Determine the [X, Y] coordinate at the center of the cell enclosing the given text.  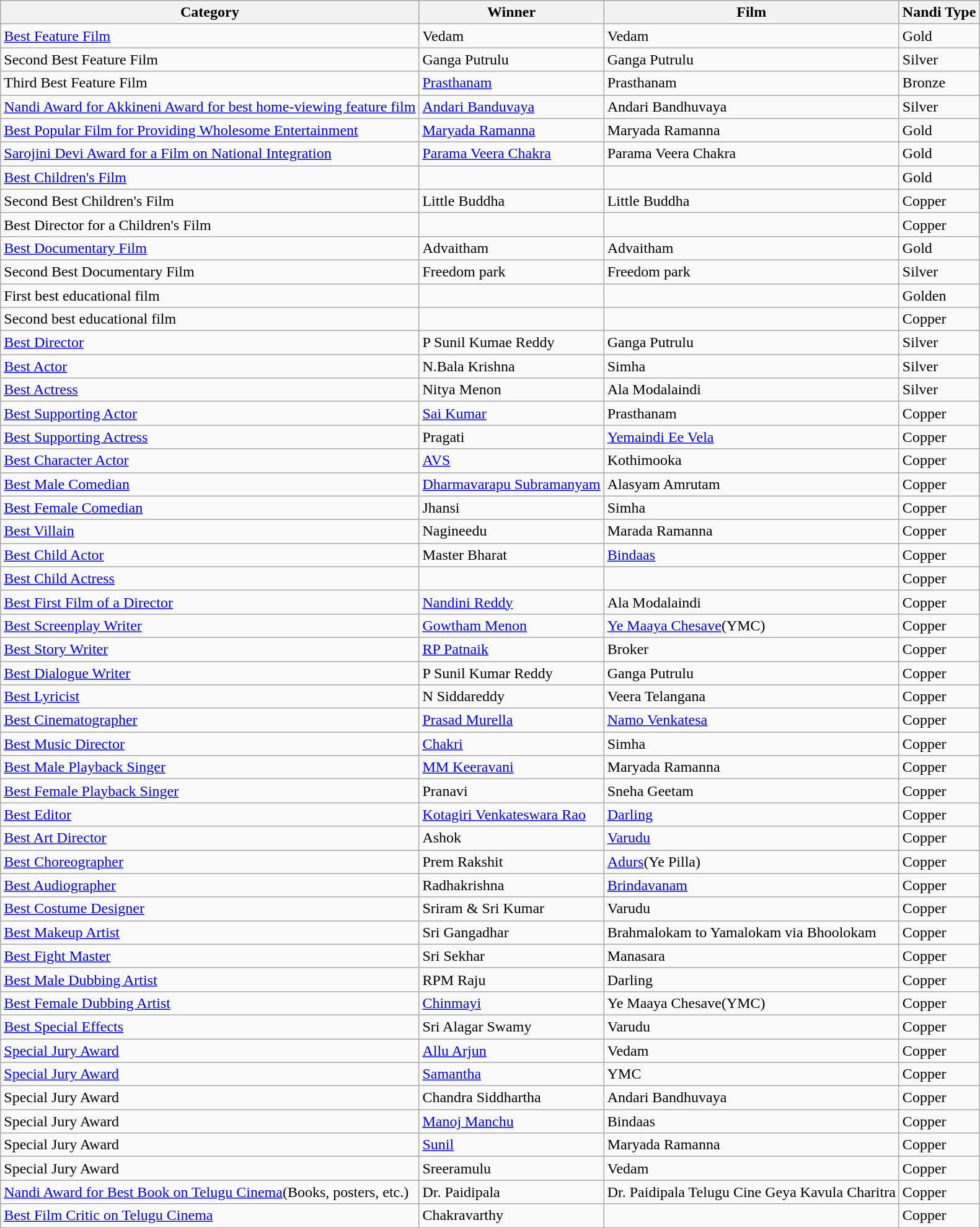
Veera Telangana [751, 697]
Manasara [751, 956]
Pragati [511, 437]
Radhakrishna [511, 885]
Best Male Dubbing Artist [210, 979]
Nandi Award for Best Book on Telugu Cinema(Books, posters, etc.) [210, 1192]
Second Best Children's Film [210, 201]
Best Makeup Artist [210, 932]
Best Screenplay Writer [210, 625]
Dharmavarapu Subramanyam [511, 484]
MM Keeravani [511, 767]
Second Best Feature Film [210, 60]
Best Costume Designer [210, 909]
Best Villain [210, 531]
Marada Ramanna [751, 531]
Best Male Comedian [210, 484]
Golden [939, 296]
N Siddareddy [511, 697]
P Sunil Kumar Reddy [511, 673]
Best Child Actress [210, 578]
AVS [511, 461]
Broker [751, 649]
Sri Alagar Swamy [511, 1027]
Sreeramulu [511, 1168]
Best Female Dubbing Artist [210, 1003]
Kotagiri Venkateswara Rao [511, 815]
Best Supporting Actor [210, 413]
Sneha Geetam [751, 791]
Nitya Menon [511, 390]
Sai Kumar [511, 413]
Chakri [511, 744]
Film [751, 12]
Ashok [511, 838]
Second Best Documentary Film [210, 272]
Best Dialogue Writer [210, 673]
Best Character Actor [210, 461]
Allu Arjun [511, 1051]
Category [210, 12]
Sri Sekhar [511, 956]
N.Bala Krishna [511, 366]
Prem Rakshit [511, 862]
Chakravarthy [511, 1216]
Best Audiographer [210, 885]
P Sunil Kumae Reddy [511, 343]
Kothimooka [751, 461]
RP Patnaik [511, 649]
Best Music Director [210, 744]
Gowtham Menon [511, 625]
Best Female Comedian [210, 508]
Chandra Siddhartha [511, 1098]
Best Actress [210, 390]
Chinmayi [511, 1003]
Best Lyricist [210, 697]
Best Children's Film [210, 177]
Best First Film of a Director [210, 602]
Best Choreographer [210, 862]
Sarojini Devi Award for a Film on National Integration [210, 154]
Best Feature Film [210, 36]
Best Director for a Children's Film [210, 224]
Adurs(Ye Pilla) [751, 862]
Sriram & Sri Kumar [511, 909]
Andari Banduvaya [511, 107]
Nagineedu [511, 531]
Sri Gangadhar [511, 932]
Best Actor [210, 366]
Jhansi [511, 508]
Yemaindi Ee Vela [751, 437]
Manoj Manchu [511, 1121]
Sunil [511, 1145]
Best Popular Film for Providing Wholesome Entertainment [210, 130]
Nandini Reddy [511, 602]
Second best educational film [210, 319]
Winner [511, 12]
Nandi Type [939, 12]
Namo Venkatesa [751, 720]
YMC [751, 1074]
Best Special Effects [210, 1027]
Samantha [511, 1074]
Alasyam Amrutam [751, 484]
Best Film Critic on Telugu Cinema [210, 1216]
RPM Raju [511, 979]
Best Female Playback Singer [210, 791]
Master Bharat [511, 555]
Best Child Actor [210, 555]
Best Art Director [210, 838]
Best Editor [210, 815]
Brahmalokam to Yamalokam via Bhoolokam [751, 932]
Best Supporting Actress [210, 437]
Nandi Award for Akkineni Award for best home-viewing feature film [210, 107]
Third Best Feature Film [210, 83]
Best Fight Master [210, 956]
Bronze [939, 83]
Pranavi [511, 791]
Best Documentary Film [210, 248]
Best Male Playback Singer [210, 767]
Dr. Paidipala [511, 1192]
First best educational film [210, 296]
Best Cinematographer [210, 720]
Best Story Writer [210, 649]
Best Director [210, 343]
Dr. Paidipala Telugu Cine Geya Kavula Charitra [751, 1192]
Prasad Murella [511, 720]
Brindavanam [751, 885]
